Scan for the cell matching the given text and deliver its (x, y) coordinate at center. 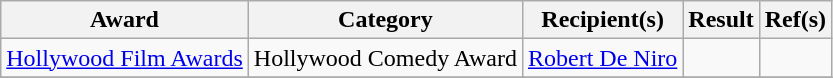
Recipient(s) (602, 20)
Award (125, 20)
Hollywood Comedy Award (385, 58)
Category (385, 20)
Ref(s) (795, 20)
Hollywood Film Awards (125, 58)
Result (721, 20)
Robert De Niro (602, 58)
